Search for the cell housing the specified text and yield its (x, y) center coordinate. 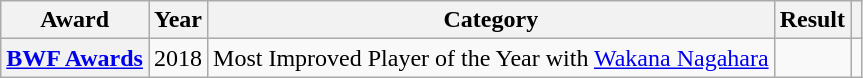
Award (75, 20)
BWF Awards (75, 58)
2018 (178, 58)
Category (492, 20)
Year (178, 20)
Most Improved Player of the Year with Wakana Nagahara (492, 58)
Result (812, 20)
